Pinpoint the cell where the given text exists, returning its [x, y] midpoint coordinate. 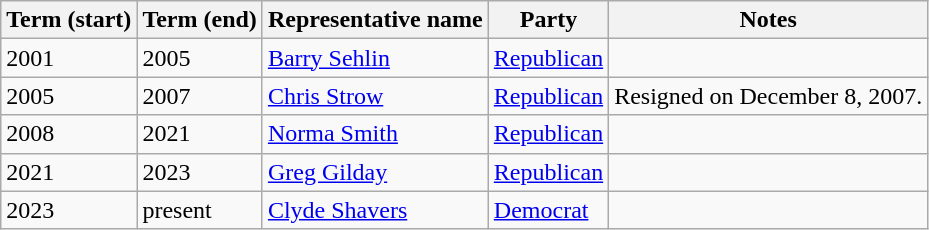
2007 [200, 96]
Notes [768, 20]
Term (end) [200, 20]
Barry Sehlin [375, 58]
present [200, 210]
Representative name [375, 20]
2001 [69, 58]
Resigned on December 8, 2007. [768, 96]
Term (start) [69, 20]
Chris Strow [375, 96]
Norma Smith [375, 134]
2008 [69, 134]
Greg Gilday [375, 172]
Party [548, 20]
Clyde Shavers [375, 210]
Democrat [548, 210]
